Provide the (x, y) coordinate of the cell's center where the given text is located.  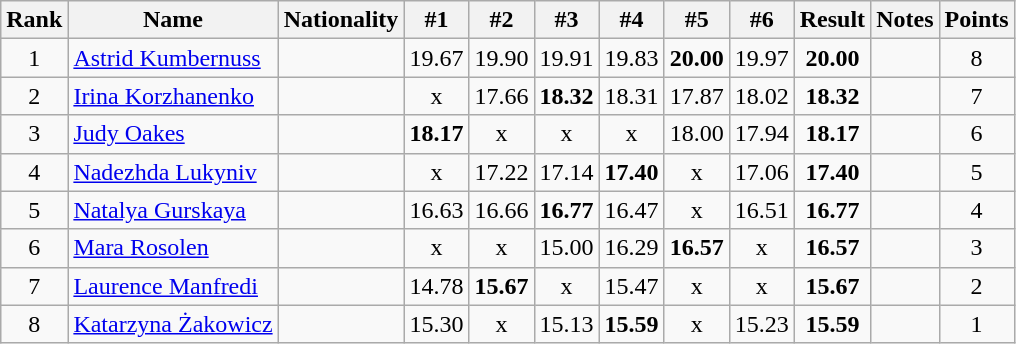
Nadezhda Lukyniv (173, 172)
16.51 (762, 210)
#2 (502, 20)
Nationality (341, 20)
Notes (905, 20)
17.22 (502, 172)
19.90 (502, 58)
19.67 (436, 58)
18.00 (696, 134)
15.47 (632, 286)
15.30 (436, 324)
15.00 (566, 248)
16.29 (632, 248)
16.63 (436, 210)
17.14 (566, 172)
#6 (762, 20)
14.78 (436, 286)
#5 (696, 20)
Result (832, 20)
Name (173, 20)
15.13 (566, 324)
17.94 (762, 134)
#1 (436, 20)
16.66 (502, 210)
15.23 (762, 324)
17.66 (502, 96)
Judy Oakes (173, 134)
17.87 (696, 96)
18.02 (762, 96)
19.97 (762, 58)
Points (976, 20)
19.83 (632, 58)
#3 (566, 20)
Rank (34, 20)
Astrid Kumbernuss (173, 58)
Katarzyna Żakowicz (173, 324)
19.91 (566, 58)
Natalya Gurskaya (173, 210)
Mara Rosolen (173, 248)
16.47 (632, 210)
17.06 (762, 172)
Laurence Manfredi (173, 286)
#4 (632, 20)
18.31 (632, 96)
Irina Korzhanenko (173, 96)
